Provide the (X, Y) coordinate of the cell's center where the given text is located.  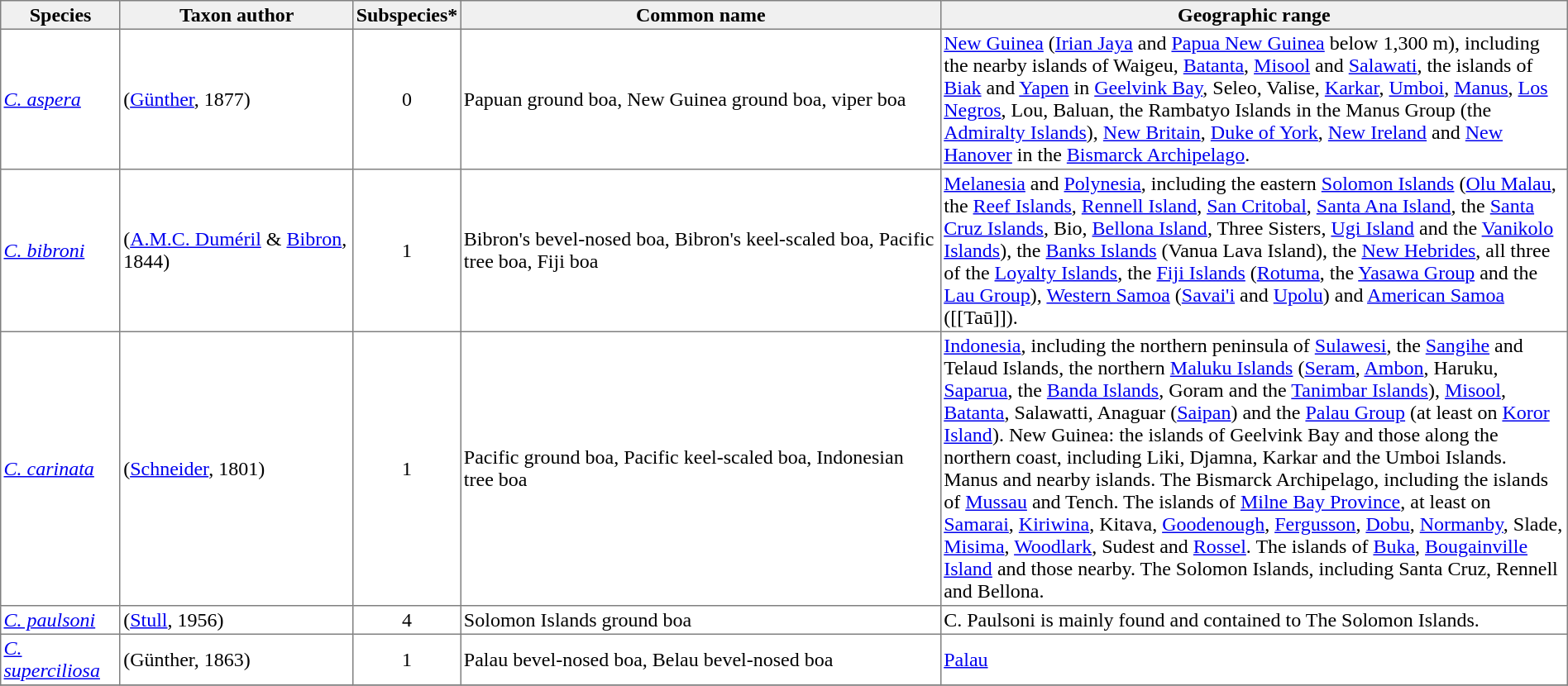
C. aspera (61, 99)
(Schneider, 1801) (237, 469)
Palau (1254, 660)
Palau bevel-nosed boa, Belau bevel-nosed boa (700, 660)
(Günther, 1863) (237, 660)
Pacific ground boa, Pacific keel-scaled boa, Indonesian tree boa (700, 469)
Bibron's bevel-nosed boa, Bibron's keel-scaled boa, Pacific tree boa, Fiji boa (700, 250)
Common name (700, 15)
C. paulsoni (61, 620)
Taxon author (237, 15)
C. Paulsoni is mainly found and contained to The Solomon Islands. (1254, 620)
4 (407, 620)
(A.M.C. Duméril & Bibron, 1844) (237, 250)
C. carinata (61, 469)
C. superciliosa (61, 660)
Species (61, 15)
(Stull, 1956) (237, 620)
C. bibroni (61, 250)
(Günther, 1877) (237, 99)
Papuan ground boa, New Guinea ground boa, viper boa (700, 99)
Subspecies* (407, 15)
Solomon Islands ground boa (700, 620)
Geographic range (1254, 15)
0 (407, 99)
